For the text-containing cell, return its midpoint in (x, y) coordinate format. 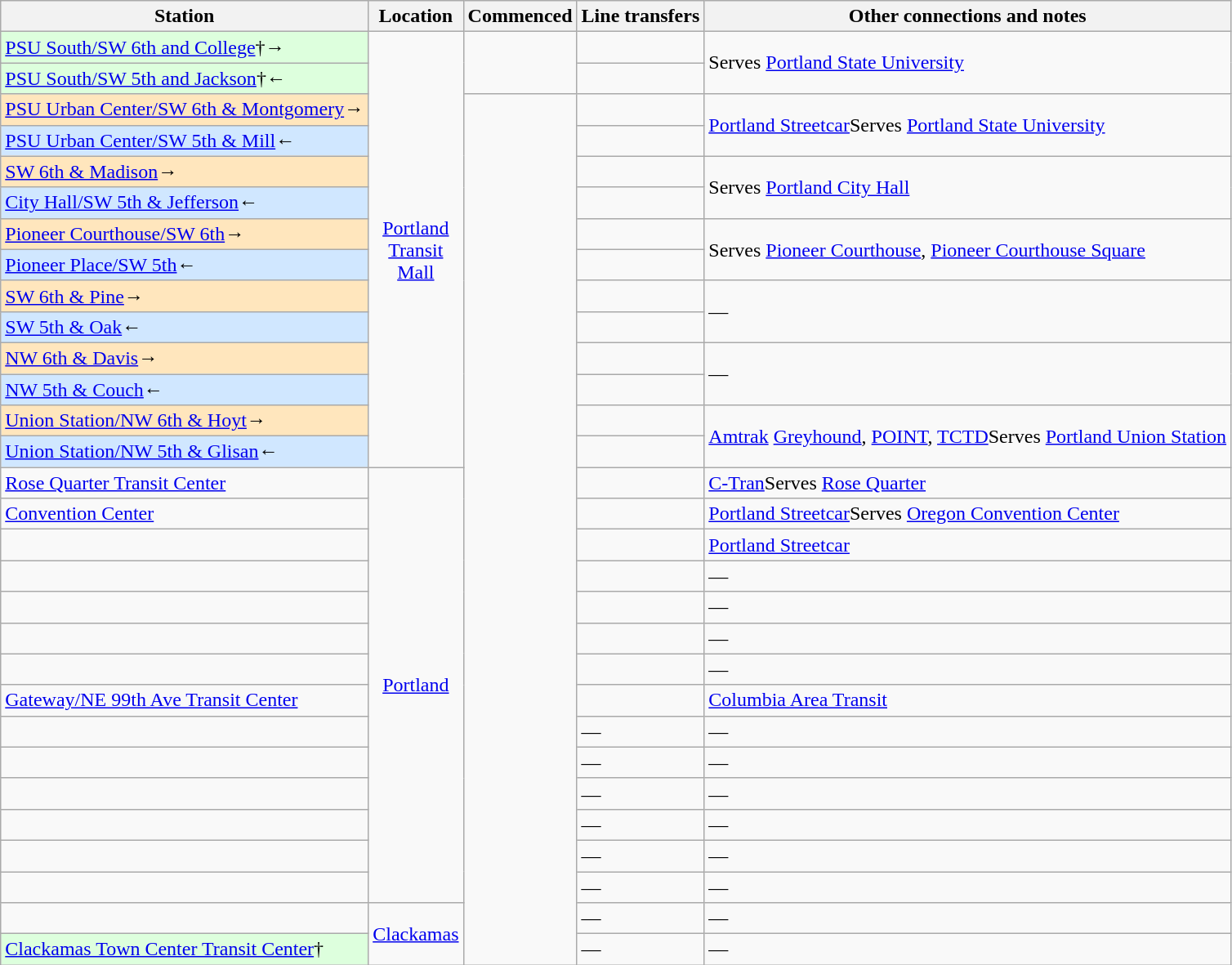
Rose Quarter Transit Center (185, 483)
Serves Portland City Hall (967, 187)
Portland Streetcar (967, 545)
Union Station/NW 5th & Glisan← (185, 452)
Serves Pioneer Courthouse, Pioneer Courthouse Square (967, 249)
City Hall/SW 5th & Jefferson← (185, 203)
NW 6th & Davis→ (185, 358)
Line transfers (641, 16)
PSU Urban Center/SW 5th & Mill← (185, 141)
SW 5th & Oak← (185, 327)
Portland StreetcarServes Portland State University (967, 125)
Amtrak Greyhound, POINT, TCTDServes Portland Union Station (967, 436)
SW 6th & Pine→ (185, 296)
Location (416, 16)
PSU South/SW 6th and College†→ (185, 47)
NW 5th & Couch← (185, 390)
PortlandTransitMall (416, 250)
Pioneer Place/SW 5th← (185, 265)
PSU Urban Center/SW 6th & Montgomery→ (185, 109)
PSU South/SW 5th and Jackson†← (185, 78)
Pioneer Courthouse/SW 6th→ (185, 234)
Columbia Area Transit (967, 700)
Union Station/NW 6th & Hoyt→ (185, 421)
Convention Center (185, 514)
Station (185, 16)
Gateway/NE 99th Ave Transit Center (185, 700)
Serves Portland State University (967, 63)
Clackamas (416, 934)
Commenced (520, 16)
C-TranServes Rose Quarter (967, 483)
Portland StreetcarServes Oregon Convention Center (967, 514)
Portland (416, 685)
Other connections and notes (967, 16)
SW 6th & Madison→ (185, 172)
Clackamas Town Center Transit Center† (185, 949)
